Capture the cell that displays the provided text and extract its (x, y) central coordinate. 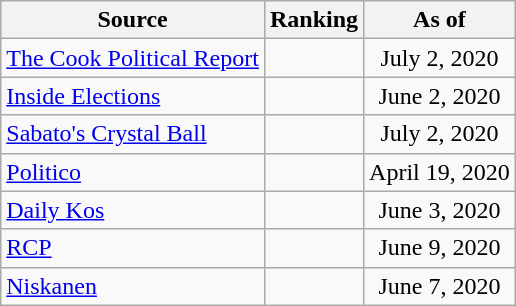
RCP (133, 248)
April 19, 2020 (440, 172)
Source (133, 20)
June 9, 2020 (440, 248)
June 3, 2020 (440, 210)
June 7, 2020 (440, 286)
Ranking (314, 20)
As of (440, 20)
Niskanen (133, 286)
June 2, 2020 (440, 96)
The Cook Political Report (133, 58)
Politico (133, 172)
Daily Kos (133, 210)
Sabato's Crystal Ball (133, 134)
Inside Elections (133, 96)
